Return [X, Y] of the center of cell containing provided text 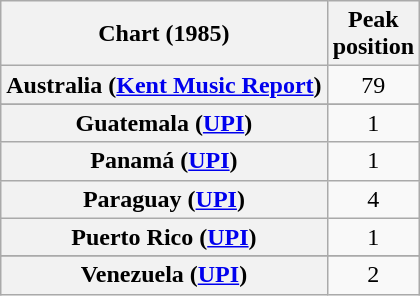
Puerto Rico (UPI) [164, 237]
Peakposition [373, 34]
Panamá (UPI) [164, 161]
Chart (1985) [164, 34]
Venezuela (UPI) [164, 275]
79 [373, 85]
Guatemala (UPI) [164, 123]
Australia (Kent Music Report) [164, 85]
Paraguay (UPI) [164, 199]
4 [373, 199]
2 [373, 275]
